Capture the cell that displays the provided text and extract its (X, Y) central coordinate. 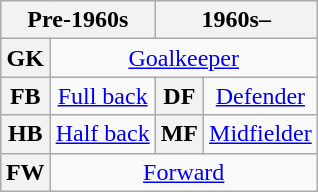
Half back (102, 134)
FB (25, 96)
FW (25, 172)
1960s– (236, 20)
Goalkeeper (184, 58)
Defender (261, 96)
MF (179, 134)
DF (179, 96)
Forward (184, 172)
Midfielder (261, 134)
Pre-1960s (78, 20)
GK (25, 58)
Full back (102, 96)
HB (25, 134)
